Pinpoint the cell where the given text exists, returning its (x, y) midpoint coordinate. 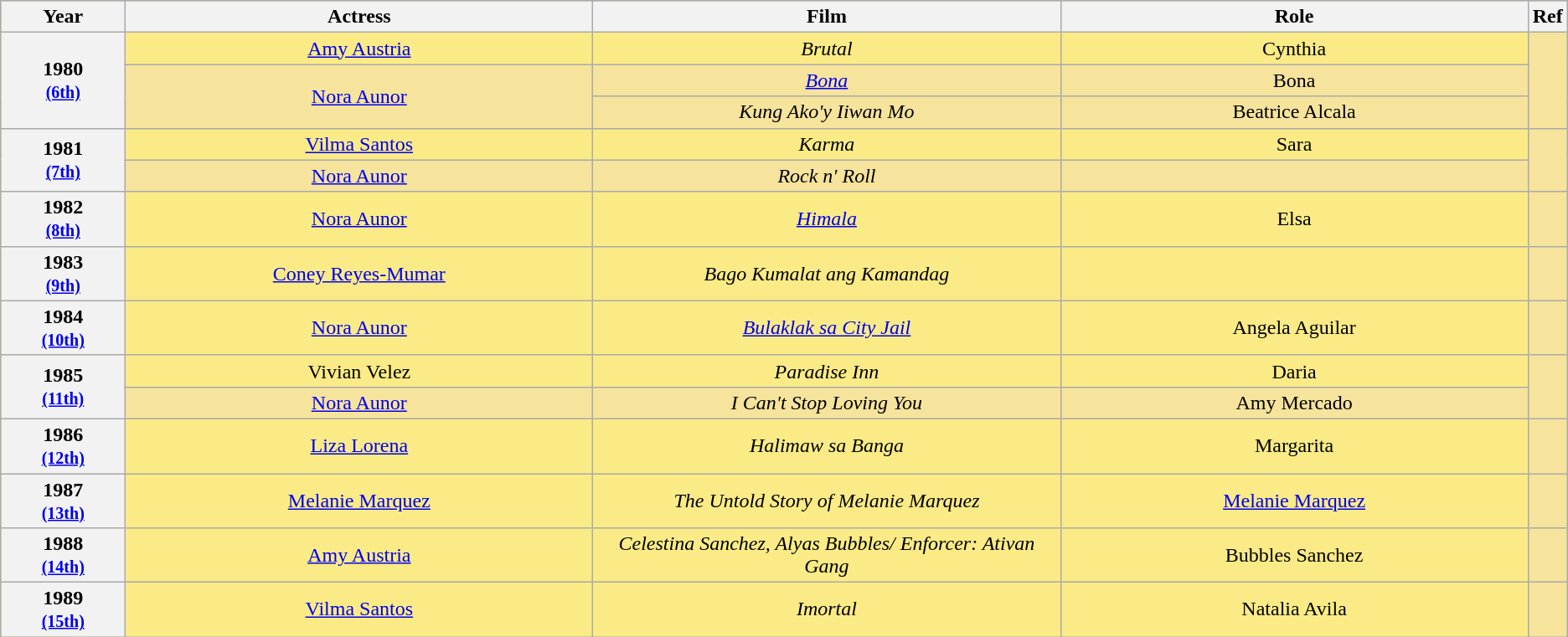
1988 (14th) (64, 556)
Kung Ako'y Iiwan Mo (827, 112)
1984 (10th) (64, 328)
Imortal (827, 609)
Beatrice Alcala (1294, 112)
1989 (15th) (64, 609)
Bulaklak sa City Jail (827, 328)
Himala (827, 219)
1983 (9th) (64, 273)
1980 (6th) (64, 80)
Karma (827, 144)
Film (827, 17)
1981 (7th) (64, 160)
Ref (1548, 17)
1986 (12th) (64, 445)
Vivian Velez (359, 371)
Amy Mercado (1294, 403)
Bago Kumalat ang Kamandag (827, 273)
Actress (359, 17)
Elsa (1294, 219)
1982 (8th) (64, 219)
Natalia Avila (1294, 609)
1985 (11th) (64, 387)
Bubbles Sanchez (1294, 556)
Sara (1294, 144)
Rock n' Roll (827, 176)
Halimaw sa Banga (827, 445)
Angela Aguilar (1294, 328)
Cynthia (1294, 49)
Coney Reyes-Mumar (359, 273)
The Untold Story of Melanie Marquez (827, 501)
Paradise Inn (827, 371)
Liza Lorena (359, 445)
Year (64, 17)
I Can't Stop Loving You (827, 403)
Brutal (827, 49)
Celestina Sanchez, Alyas Bubbles/ Enforcer: Ativan Gang (827, 556)
Daria (1294, 371)
Role (1294, 17)
1987 (13th) (64, 501)
Margarita (1294, 445)
